From the cell containing the given text, extract its center point as [x, y] coordinate. 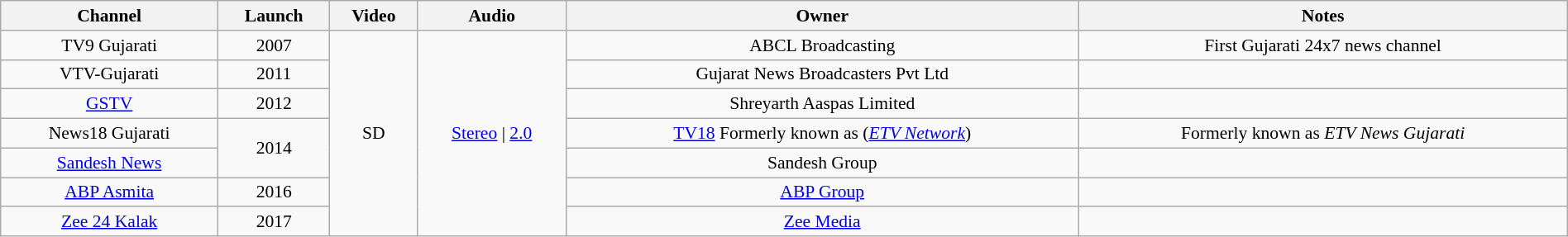
Gujarat News Broadcasters Pvt Ltd [822, 74]
Zee 24 Kalak [109, 222]
2007 [275, 45]
Sandesh News [109, 163]
GSTV [109, 104]
Zee Media [822, 222]
Audio [492, 16]
ABP Asmita [109, 192]
Stereo | 2.0 [492, 134]
ABCL Broadcasting [822, 45]
ABP Group [822, 192]
2014 [275, 149]
TV18 Formerly known as (ETV Network) [822, 134]
Formerly known as ETV News Gujarati [1323, 134]
Sandesh Group [822, 163]
Channel [109, 16]
Shreyarth Aaspas Limited [822, 104]
VTV-Gujarati [109, 74]
TV9 Gujarati [109, 45]
2017 [275, 222]
Launch [275, 16]
2012 [275, 104]
Video [374, 16]
Owner [822, 16]
News18 Gujarati [109, 134]
Notes [1323, 16]
2011 [275, 74]
First Gujarati 24x7 news channel [1323, 45]
2016 [275, 192]
SD [374, 134]
